From the cell containing the given text, extract its center point as [X, Y] coordinate. 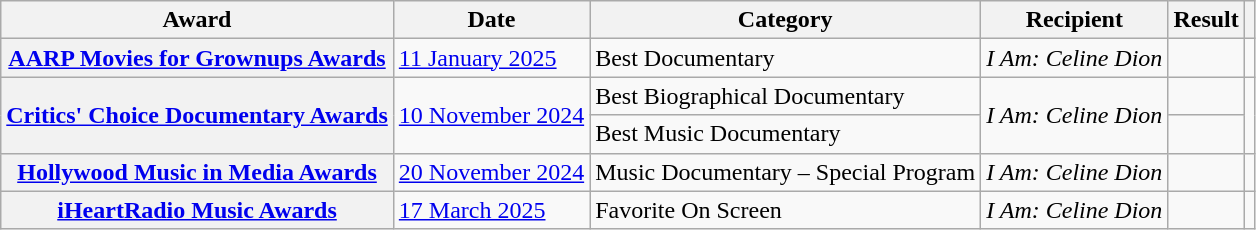
10 November 2024 [491, 115]
AARP Movies for Grownups Awards [198, 58]
20 November 2024 [491, 172]
Best Biographical Documentary [786, 96]
Music Documentary – Special Program [786, 172]
Result [1206, 20]
iHeartRadio Music Awards [198, 210]
Category [786, 20]
Date [491, 20]
Best Music Documentary [786, 134]
Recipient [1074, 20]
Critics' Choice Documentary Awards [198, 115]
17 March 2025 [491, 210]
Best Documentary [786, 58]
11 January 2025 [491, 58]
Favorite On Screen [786, 210]
Award [198, 20]
Hollywood Music in Media Awards [198, 172]
